Output the [x, y] coordinate of the center of the cell containing the given text.  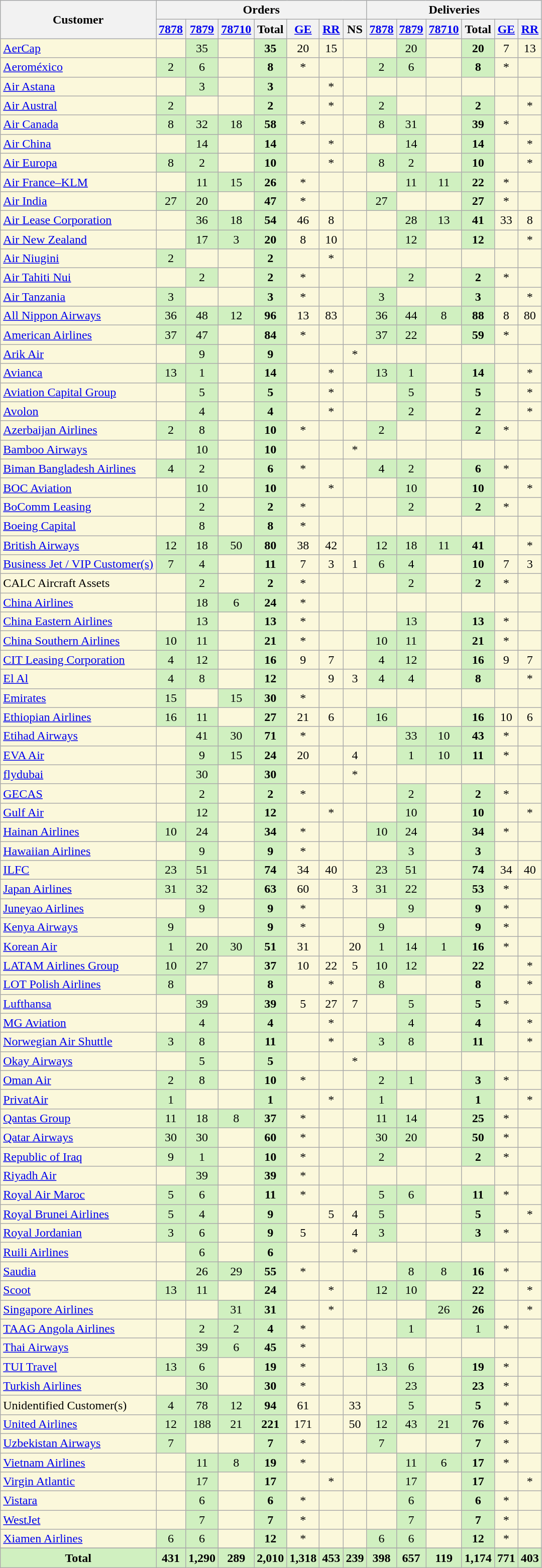
48 [202, 316]
Juneyao Airlines [78, 908]
76 [478, 1424]
American Airlines [78, 335]
Air Niugini [78, 259]
54 [270, 220]
25 [478, 1118]
Saudia [78, 1271]
Vistara [78, 1501]
Vietnam Airlines [78, 1463]
Air New Zealand [78, 239]
96 [270, 316]
29 [236, 1271]
Air France–KLM [78, 182]
289 [236, 1558]
Air Canada [78, 125]
1,318 [303, 1558]
TAAG Angola Airlines [78, 1329]
119 [444, 1558]
403 [529, 1558]
Air Tahiti Nui [78, 278]
Ruili Airlines [78, 1252]
Okay Airways [78, 1061]
WestJet [78, 1520]
84 [270, 335]
All Nippon Airways [78, 316]
45 [270, 1348]
58 [270, 125]
Lufthansa [78, 1004]
Turkish Airlines [78, 1386]
Customer [78, 20]
CALC Aircraft Assets [78, 583]
BOC Aviation [78, 488]
Aeroméxico [78, 67]
55 [270, 1271]
63 [270, 889]
Air Europa [78, 163]
Avianca [78, 373]
Royal Brunei Airlines [78, 1214]
Scoot [78, 1290]
Orders [261, 10]
2,010 [270, 1558]
83 [332, 316]
46 [303, 220]
Hainan Airlines [78, 831]
Azerbaijan Airlines [78, 430]
China Airlines [78, 602]
Oman Air [78, 1080]
431 [171, 1558]
Biman Bangladesh Airlines [78, 468]
ILFC [78, 870]
Etihad Airways [78, 736]
239 [355, 1558]
Virgin Atlantic [78, 1482]
Deliveries [454, 10]
Business Jet / VIP Customer(s) [78, 564]
Boeing Capital [78, 526]
China Southern Airlines [78, 641]
Riyadh Air [78, 1176]
453 [332, 1558]
Singapore Airlines [78, 1309]
MG Aviation [78, 1023]
Uzbekistan Airways [78, 1443]
188 [202, 1424]
BoComm Leasing [78, 507]
NS [355, 29]
44 [411, 316]
Air Astana [78, 86]
PrivatAir [78, 1099]
LOT Polish Airlines [78, 985]
United Airlines [78, 1424]
CIT Leasing Corporation [78, 660]
Bamboo Airways [78, 449]
398 [382, 1558]
Hawaiian Airlines [78, 851]
221 [270, 1424]
EVA Air [78, 755]
1,174 [478, 1558]
88 [478, 316]
42 [332, 545]
38 [303, 545]
El Al [78, 679]
28 [411, 220]
Xiamen Airlines [78, 1539]
Republic of Iraq [78, 1156]
78 [202, 1405]
GECAS [78, 793]
Air India [78, 201]
Qatar Airways [78, 1137]
171 [303, 1424]
71 [270, 736]
Air China [78, 144]
Air Lease Corporation [78, 220]
Aviation Capital Group [78, 392]
94 [270, 1405]
Thai Airways [78, 1348]
China Eastern Airlines [78, 622]
Royal Air Maroc [78, 1195]
Kenya Airways [78, 927]
1,290 [202, 1558]
AerCap [78, 48]
British Airways [78, 545]
59 [478, 335]
Korean Air [78, 946]
flydubai [78, 774]
61 [303, 1405]
Norwegian Air Shuttle [78, 1042]
Royal Jordanian [78, 1233]
Ethiopian Airlines [78, 717]
Gulf Air [78, 812]
Air Tanzania [78, 297]
657 [411, 1558]
TUI Travel [78, 1367]
Air Austral [78, 105]
Avolon [78, 411]
LATAM Airlines Group [78, 966]
53 [478, 889]
Qantas Group [78, 1118]
Japan Airlines [78, 889]
771 [506, 1558]
Arik Air [78, 354]
Unidentified Customer(s) [78, 1405]
Emirates [78, 698]
